Return (x, y) of the center of cell containing provided text 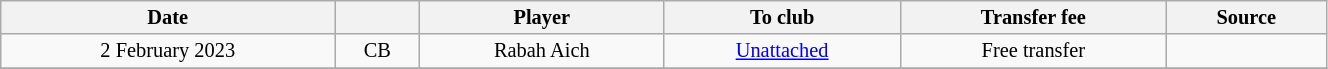
2 February 2023 (168, 51)
Player (542, 17)
Unattached (782, 51)
Transfer fee (1034, 17)
Source (1246, 17)
Rabah Aich (542, 51)
Date (168, 17)
Free transfer (1034, 51)
CB (378, 51)
To club (782, 17)
